Identify which cell holds the provided text, then report its [x, y] central coordinate. 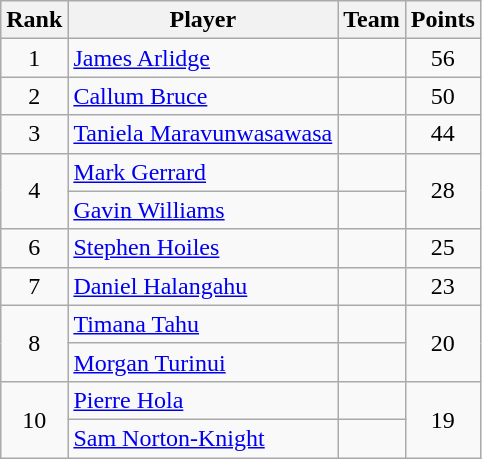
Stephen Hoiles [203, 248]
28 [442, 191]
Team [372, 20]
Points [442, 20]
Morgan Turinui [203, 362]
19 [442, 419]
Sam Norton-Knight [203, 438]
4 [34, 191]
James Arlidge [203, 58]
25 [442, 248]
3 [34, 134]
Timana Tahu [203, 324]
7 [34, 286]
20 [442, 343]
Pierre Hola [203, 400]
Taniela Maravunwasawasa [203, 134]
Callum Bruce [203, 96]
Mark Gerrard [203, 172]
Player [203, 20]
6 [34, 248]
2 [34, 96]
56 [442, 58]
44 [442, 134]
50 [442, 96]
10 [34, 419]
1 [34, 58]
23 [442, 286]
8 [34, 343]
Gavin Williams [203, 210]
Daniel Halangahu [203, 286]
Rank [34, 20]
